From the cell containing the given text, extract its center point as (x, y) coordinate. 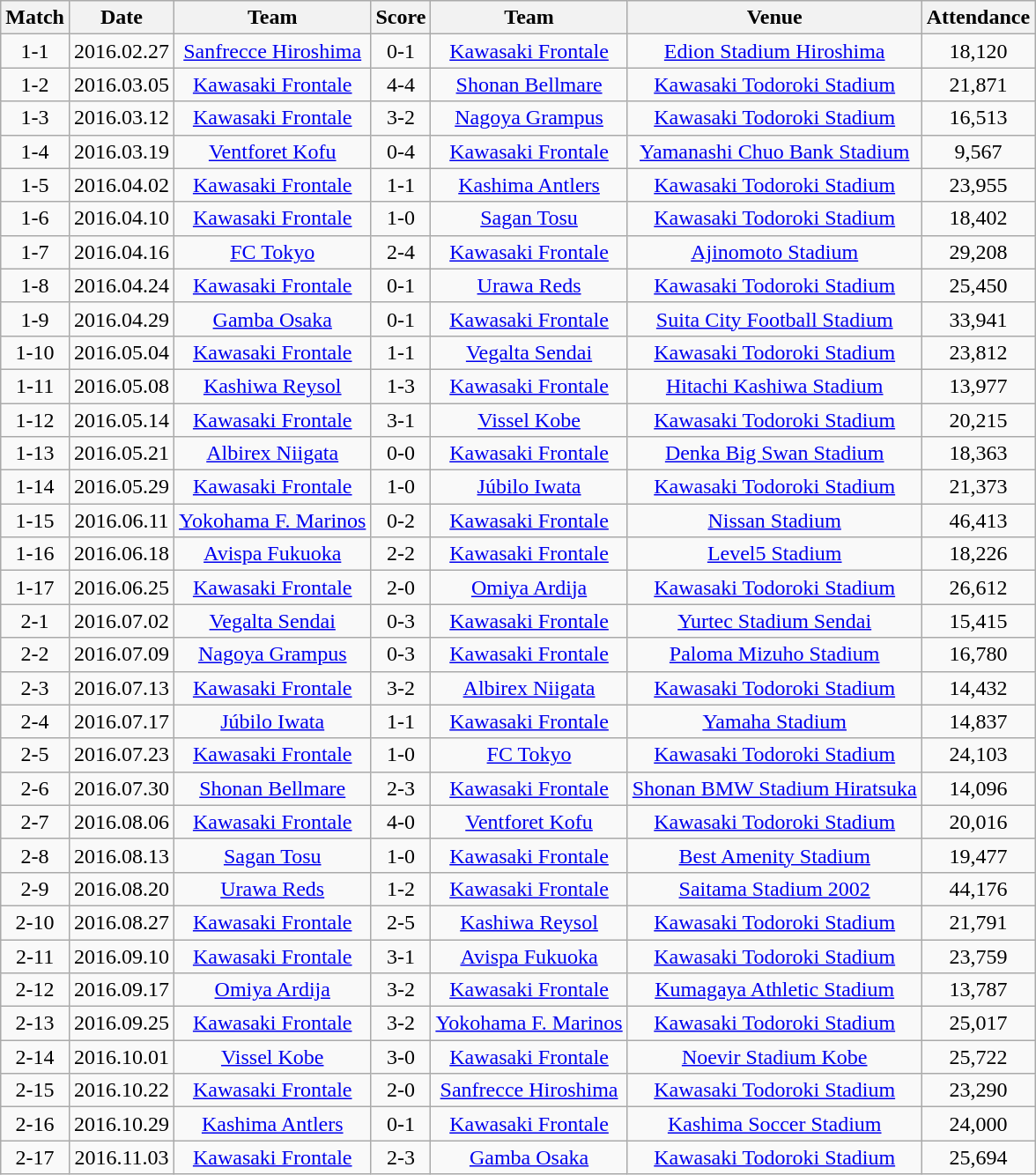
2016.04.24 (122, 285)
2016.03.19 (122, 151)
2-7 (35, 822)
0-2 (401, 521)
2016.07.13 (122, 688)
15,415 (978, 621)
25,450 (978, 285)
2-17 (35, 1157)
2-10 (35, 922)
20,215 (978, 420)
1-7 (35, 252)
21,791 (978, 922)
1-14 (35, 487)
2016.03.05 (122, 85)
2016.09.17 (122, 990)
2016.10.01 (122, 1057)
Nissan Stadium (774, 521)
21,373 (978, 487)
2016.10.22 (122, 1090)
2016.05.29 (122, 487)
Level5 Stadium (774, 554)
1-13 (35, 454)
2016.04.16 (122, 252)
18,402 (978, 218)
2-9 (35, 889)
1-4 (35, 151)
23,955 (978, 185)
14,837 (978, 721)
0-0 (401, 454)
2-6 (35, 788)
1-5 (35, 185)
1-6 (35, 218)
2016.08.13 (122, 855)
2016.06.25 (122, 587)
2-15 (35, 1090)
2016.11.03 (122, 1157)
46,413 (978, 521)
Venue (774, 18)
2016.03.12 (122, 118)
2016.07.09 (122, 654)
Ajinomoto Stadium (774, 252)
33,941 (978, 319)
0-4 (401, 151)
1-17 (35, 587)
24,103 (978, 755)
Kashima Soccer Stadium (774, 1124)
Yamaha Stadium (774, 721)
Shonan BMW Stadium Hiratsuka (774, 788)
2016.02.27 (122, 51)
2-14 (35, 1057)
Edion Stadium Hiroshima (774, 51)
18,363 (978, 454)
Saitama Stadium 2002 (774, 889)
Kumagaya Athletic Stadium (774, 990)
14,432 (978, 688)
18,120 (978, 51)
Score (401, 18)
14,096 (978, 788)
4-4 (401, 85)
23,290 (978, 1090)
2016.08.06 (122, 822)
Date (122, 18)
2-1 (35, 621)
23,759 (978, 956)
2-13 (35, 1024)
1-9 (35, 319)
24,000 (978, 1124)
Attendance (978, 18)
Denka Big Swan Stadium (774, 454)
9,567 (978, 151)
2016.09.25 (122, 1024)
2-12 (35, 990)
Yamanashi Chuo Bank Stadium (774, 151)
2016.05.04 (122, 352)
1-12 (35, 420)
2016.07.23 (122, 755)
23,812 (978, 352)
26,612 (978, 587)
3-0 (401, 1057)
25,017 (978, 1024)
19,477 (978, 855)
16,780 (978, 654)
29,208 (978, 252)
18,226 (978, 554)
1-15 (35, 521)
2016.06.18 (122, 554)
2-16 (35, 1124)
2016.06.11 (122, 521)
2016.10.29 (122, 1124)
2016.09.10 (122, 956)
Paloma Mizuho Stadium (774, 654)
1-16 (35, 554)
2016.04.29 (122, 319)
2016.07.02 (122, 621)
20,016 (978, 822)
2016.05.08 (122, 386)
13,787 (978, 990)
2-8 (35, 855)
2016.05.14 (122, 420)
2-11 (35, 956)
Hitachi Kashiwa Stadium (774, 386)
Noevir Stadium Kobe (774, 1057)
2016.08.27 (122, 922)
2016.07.30 (122, 788)
2016.04.10 (122, 218)
21,871 (978, 85)
1-11 (35, 386)
1-8 (35, 285)
25,694 (978, 1157)
4-0 (401, 822)
2016.05.21 (122, 454)
Best Amenity Stadium (774, 855)
Match (35, 18)
44,176 (978, 889)
16,513 (978, 118)
2016.08.20 (122, 889)
25,722 (978, 1057)
13,977 (978, 386)
Yurtec Stadium Sendai (774, 621)
Suita City Football Stadium (774, 319)
2016.04.02 (122, 185)
2016.07.17 (122, 721)
1-10 (35, 352)
